Pinpoint the cell where the given text exists, returning its [x, y] midpoint coordinate. 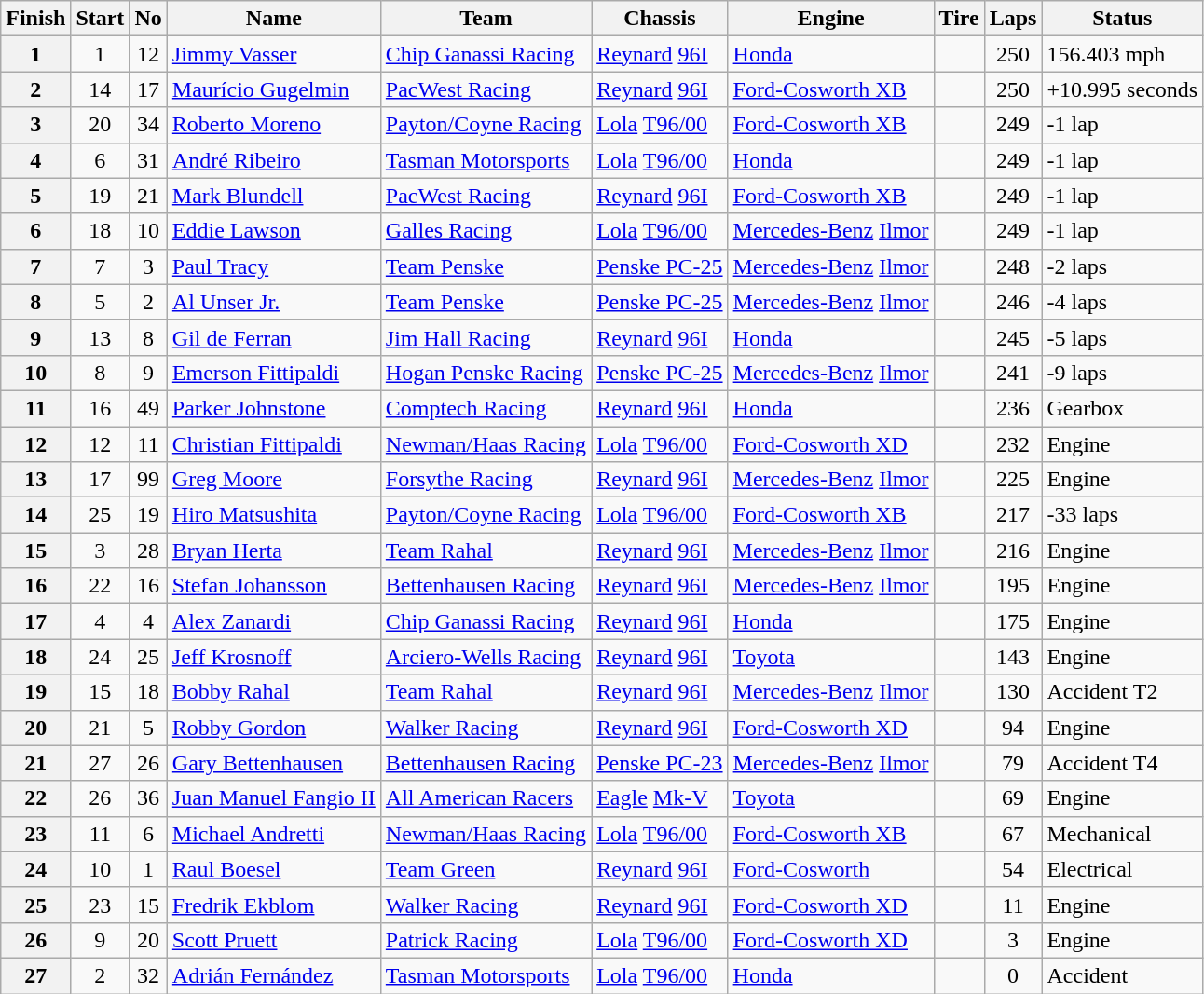
André Ribeiro [274, 160]
236 [1013, 408]
99 [148, 480]
241 [1013, 373]
Finish [35, 19]
Team Green [486, 869]
-33 laps [1122, 515]
Al Unser Jr. [274, 302]
Penske PC-23 [660, 763]
32 [148, 975]
Maurício Gugelmin [274, 89]
Chassis [660, 19]
79 [1013, 763]
Status [1122, 19]
Comptech Racing [486, 408]
Jimmy Vasser [274, 54]
Electrical [1122, 869]
143 [1013, 657]
31 [148, 160]
Hiro Matsushita [274, 515]
232 [1013, 444]
-5 laps [1122, 337]
67 [1013, 834]
49 [148, 408]
Parker Johnstone [274, 408]
Raul Boesel [274, 869]
Galles Racing [486, 231]
Fredrik Ekblom [274, 905]
Forsythe Racing [486, 480]
Gearbox [1122, 408]
156.403 mph [1122, 54]
Hogan Penske Racing [486, 373]
248 [1013, 266]
225 [1013, 480]
130 [1013, 692]
Jeff Krosnoff [274, 657]
Accident T4 [1122, 763]
34 [148, 125]
195 [1013, 586]
Mechanical [1122, 834]
-9 laps [1122, 373]
-4 laps [1122, 302]
Michael Andretti [274, 834]
Start [101, 19]
Gil de Ferran [274, 337]
Bobby Rahal [274, 692]
Laps [1013, 19]
216 [1013, 551]
Accident T2 [1122, 692]
246 [1013, 302]
245 [1013, 337]
Patrick Racing [486, 940]
Mark Blundell [274, 196]
Roberto Moreno [274, 125]
+10.995 seconds [1122, 89]
217 [1013, 515]
Adrián Fernández [274, 975]
28 [148, 551]
Juan Manuel Fangio II [274, 798]
Bryan Herta [274, 551]
94 [1013, 728]
69 [1013, 798]
Eagle Mk-V [660, 798]
Stefan Johansson [274, 586]
0 [1013, 975]
Accident [1122, 975]
Greg Moore [274, 480]
Emerson Fittipaldi [274, 373]
Tire [959, 19]
36 [148, 798]
Christian Fittipaldi [274, 444]
No [148, 19]
All American Racers [486, 798]
175 [1013, 621]
Team [486, 19]
Arciero-Wells Racing [486, 657]
Robby Gordon [274, 728]
54 [1013, 869]
-2 laps [1122, 266]
Eddie Lawson [274, 231]
Gary Bettenhausen [274, 763]
Jim Hall Racing [486, 337]
Name [274, 19]
Alex Zanardi [274, 621]
Paul Tracy [274, 266]
Ford-Cosworth [831, 869]
Scott Pruett [274, 940]
